Locate the cell with the specified text and output its (X, Y) center coordinate. 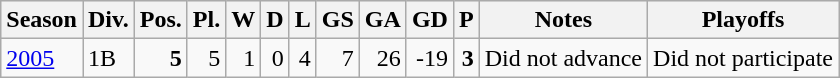
Did not participate (744, 58)
0 (275, 58)
4 (302, 58)
Notes (563, 20)
W (244, 20)
Div. (108, 20)
Pos. (160, 20)
L (302, 20)
7 (338, 58)
2005 (42, 58)
Playoffs (744, 20)
3 (466, 58)
Did not advance (563, 58)
GA (382, 20)
26 (382, 58)
GS (338, 20)
Pl. (206, 20)
-19 (430, 58)
1 (244, 58)
Season (42, 20)
D (275, 20)
1B (108, 58)
GD (430, 20)
P (466, 20)
